Determine the (x, y) coordinate at the center of the cell enclosing the given text.  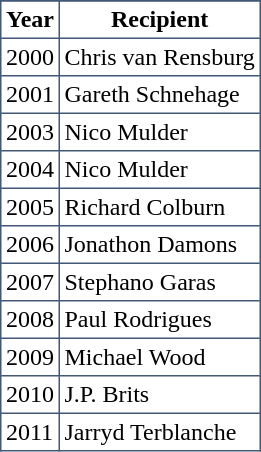
2004 (30, 170)
2009 (30, 357)
Recipient (160, 20)
Year (30, 20)
Jonathon Damons (160, 245)
2001 (30, 95)
Chris van Rensburg (160, 57)
2005 (30, 207)
Richard Colburn (160, 207)
2003 (30, 132)
Paul Rodrigues (160, 320)
2010 (30, 395)
Michael Wood (160, 357)
Jarryd Terblanche (160, 432)
2007 (30, 282)
J.P. Brits (160, 395)
Gareth Schnehage (160, 95)
2011 (30, 432)
2008 (30, 320)
2000 (30, 57)
2006 (30, 245)
Stephano Garas (160, 282)
